Find where the given text appears and provide that cell's center as (X, Y) coordinate. 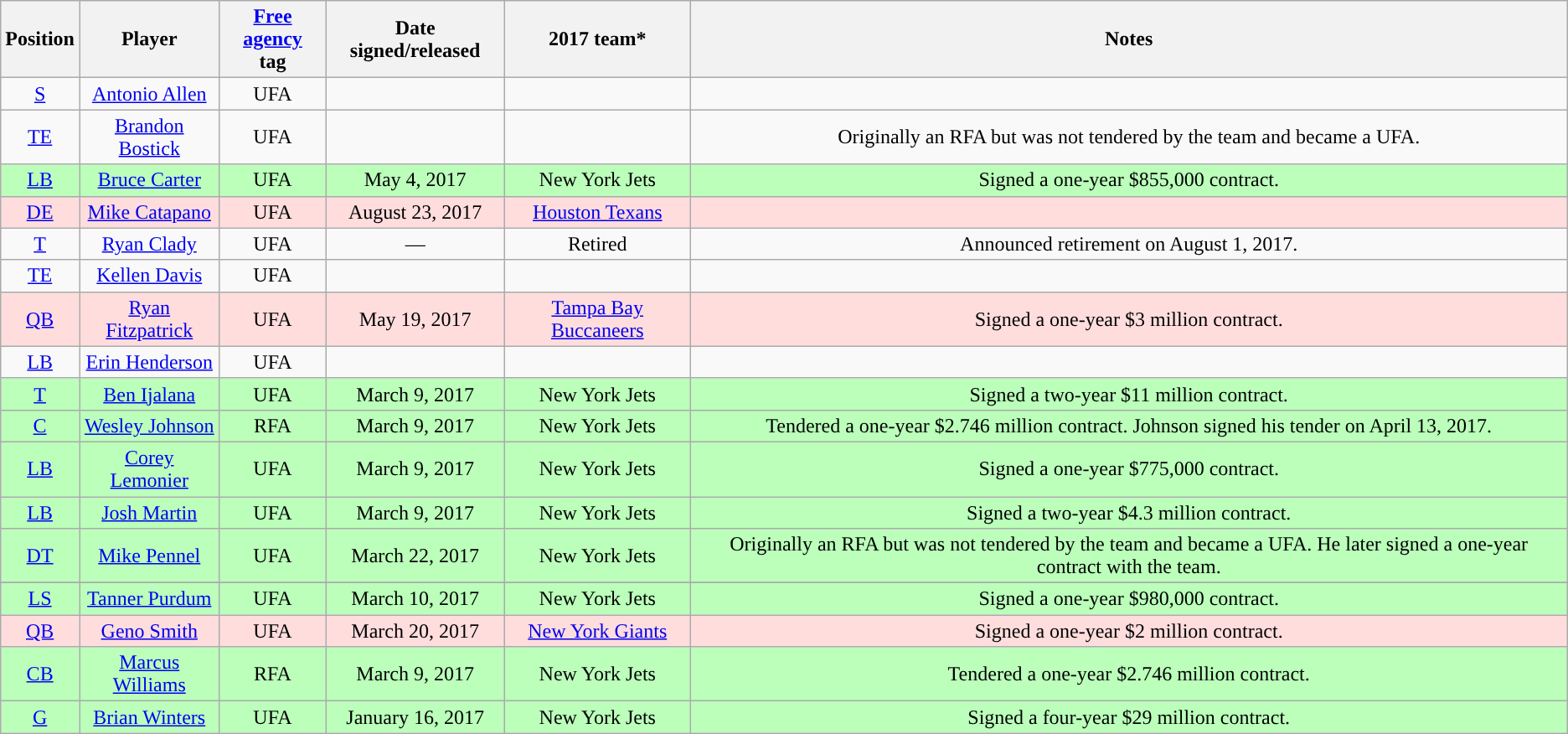
Signed a two-year $11 million contract. (1129, 394)
Tampa Bay Buccaneers (597, 318)
Retired (597, 244)
Tanner Purdum (149, 599)
Signed a four-year $29 million contract. (1129, 717)
DT (40, 556)
Date signed/released (415, 39)
Josh Martin (149, 512)
Geno Smith (149, 631)
August 23, 2017 (415, 212)
Marcus Williams (149, 674)
Signed a one-year $980,000 contract. (1129, 599)
March 22, 2017 (415, 556)
— (415, 244)
Wesley Johnson (149, 426)
New York Giants (597, 631)
Signed a one-year $855,000 contract. (1129, 180)
Notes (1129, 39)
Free agencytag (273, 39)
CB (40, 674)
Signed a one-year $2 million contract. (1129, 631)
Announced retirement on August 1, 2017. (1129, 244)
Signed a one-year $3 million contract. (1129, 318)
Erin Henderson (149, 362)
Position (40, 39)
January 16, 2017 (415, 717)
March 20, 2017 (415, 631)
Signed a two-year $4.3 million contract. (1129, 512)
Ryan Clady (149, 244)
Tendered a one-year $2.746 million contract. Johnson signed his tender on April 13, 2017. (1129, 426)
Brandon Bostick (149, 137)
G (40, 717)
2017 team* (597, 39)
Ben Ijalana (149, 394)
Signed a one-year $775,000 contract. (1129, 469)
Player (149, 39)
Antonio Allen (149, 94)
DE (40, 212)
Originally an RFA but was not tendered by the team and became a UFA. He later signed a one-year contract with the team. (1129, 556)
LS (40, 599)
Brian Winters (149, 717)
Ryan Fitzpatrick (149, 318)
Houston Texans (597, 212)
May 4, 2017 (415, 180)
Tendered a one-year $2.746 million contract. (1129, 674)
Corey Lemonier (149, 469)
Bruce Carter (149, 180)
March 10, 2017 (415, 599)
Kellen Davis (149, 276)
Mike Pennel (149, 556)
Originally an RFA but was not tendered by the team and became a UFA. (1129, 137)
S (40, 94)
Mike Catapano (149, 212)
C (40, 426)
May 19, 2017 (415, 318)
